Scan for the cell matching the given text and deliver its [X, Y] coordinate at center. 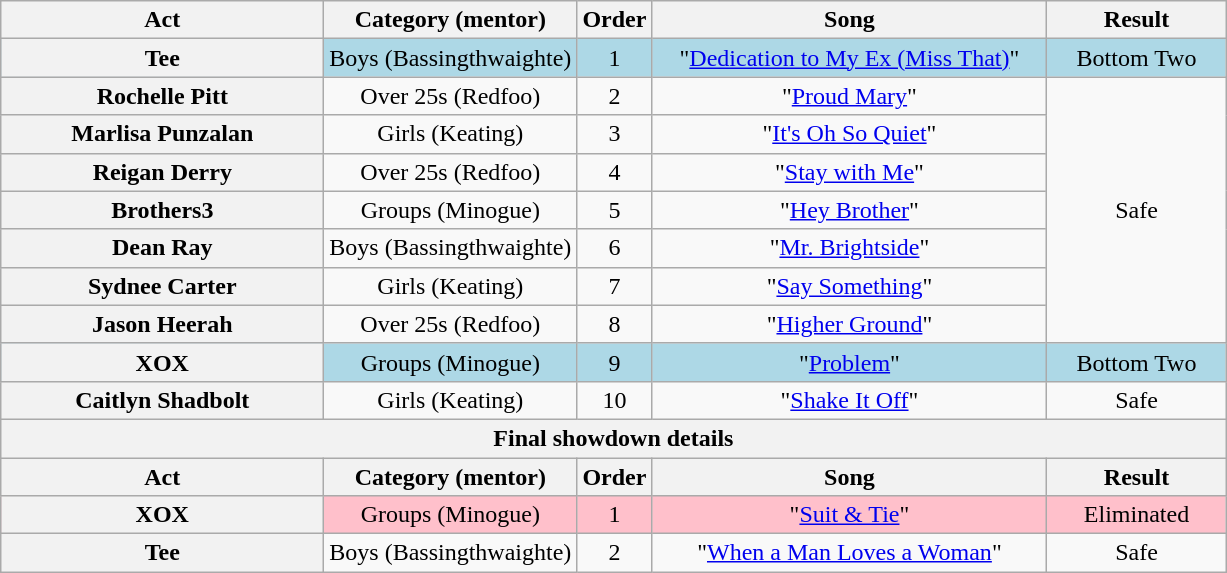
Sydnee Carter [162, 286]
"Shake It Off" [850, 400]
Final showdown details [614, 438]
3 [614, 134]
"Proud Mary" [850, 96]
8 [614, 324]
Caitlyn Shadbolt [162, 400]
Reigan Derry [162, 172]
4 [614, 172]
Dean Ray [162, 248]
"Hey Brother" [850, 210]
Marlisa Punzalan [162, 134]
"Problem" [850, 362]
Rochelle Pitt [162, 96]
Brothers3 [162, 210]
"Dedication to My Ex (Miss That)" [850, 58]
"It's Oh So Quiet" [850, 134]
10 [614, 400]
6 [614, 248]
Eliminated [1136, 515]
9 [614, 362]
"Mr. Brightside" [850, 248]
"Stay with Me" [850, 172]
"Suit & Tie" [850, 515]
5 [614, 210]
"When a Man Loves a Woman" [850, 553]
"Say Something" [850, 286]
7 [614, 286]
"Higher Ground" [850, 324]
Jason Heerah [162, 324]
